Scan for the cell matching the given text and deliver its (X, Y) coordinate at center. 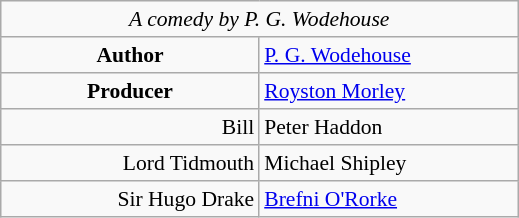
Michael Shipley (388, 163)
Peter Haddon (388, 127)
Author (130, 55)
Sir Hugo Drake (130, 199)
Brefni O'Rorke (388, 199)
A comedy by P. G. Wodehouse (260, 19)
Bill (130, 127)
Royston Morley (388, 91)
Lord Tidmouth (130, 163)
P. G. Wodehouse (388, 55)
Producer (130, 91)
